Return (x, y) of the center of cell containing provided text 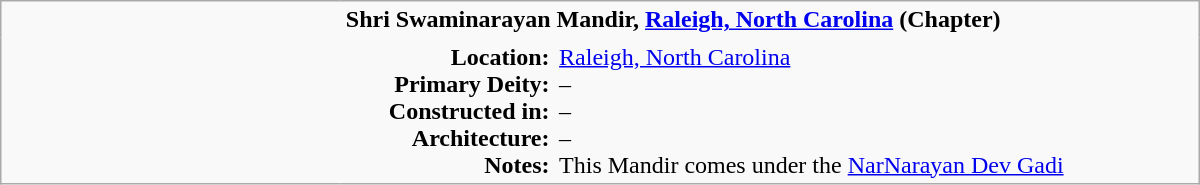
Raleigh, North Carolina – – – This Mandir comes under the NarNarayan Dev Gadi (876, 110)
Shri Swaminarayan Mandir, Raleigh, North Carolina (Chapter) (770, 20)
Location:Primary Deity:Constructed in:Architecture:Notes: (448, 110)
